Provide the (X, Y) coordinate of the cell's center where the given text is located.  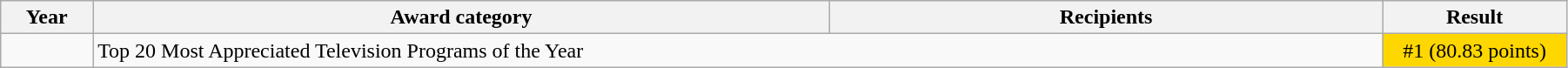
Top 20 Most Appreciated Television Programs of the Year (738, 51)
Result (1475, 17)
Award category (461, 17)
#1 (80.83 points) (1475, 51)
Recipients (1107, 17)
Year (47, 17)
